Capture the cell that displays the provided text and extract its (X, Y) central coordinate. 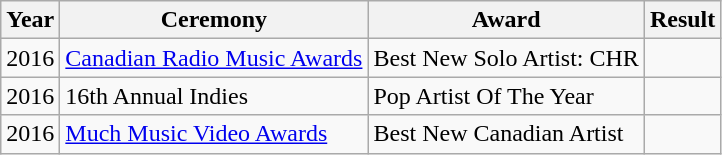
Best New Canadian Artist (506, 134)
Pop Artist Of The Year (506, 96)
Award (506, 20)
16th Annual Indies (214, 96)
Canadian Radio Music Awards (214, 58)
Best New Solo Artist: CHR (506, 58)
Ceremony (214, 20)
Year (30, 20)
Much Music Video Awards (214, 134)
Result (682, 20)
